Output the (X, Y) coordinate of the center of the cell containing the given text.  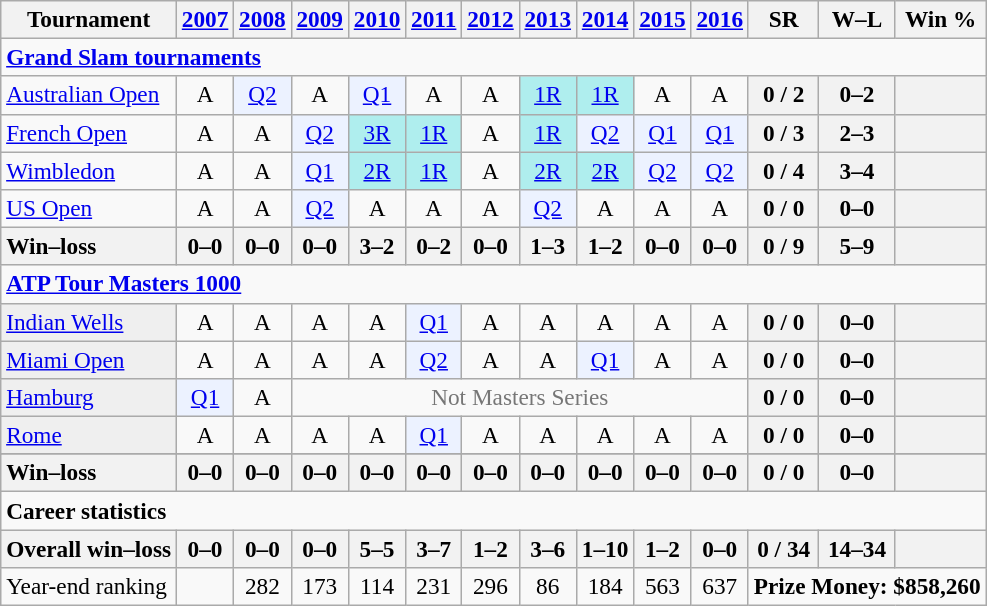
2007 (204, 19)
86 (548, 586)
3–2 (376, 246)
184 (604, 586)
282 (262, 586)
637 (720, 586)
2011 (434, 19)
Career statistics (494, 510)
Win % (940, 19)
Indian Wells (89, 322)
Australian Open (89, 95)
0 / 9 (784, 246)
0 / 34 (784, 548)
Hamburg (89, 397)
0 / 2 (784, 95)
114 (376, 586)
2010 (376, 19)
2015 (662, 19)
Wimbledon (89, 170)
2008 (262, 19)
3–6 (548, 548)
2–3 (857, 133)
5–9 (857, 246)
2012 (490, 19)
2013 (548, 19)
Year-end ranking (89, 586)
563 (662, 586)
2009 (320, 19)
Not Masters Series (520, 397)
Prize Money: $858,260 (867, 586)
5–5 (376, 548)
0 / 3 (784, 133)
Overall win–loss (89, 548)
1–3 (548, 246)
296 (490, 586)
Miami Open (89, 359)
3–7 (434, 548)
French Open (89, 133)
ATP Tour Masters 1000 (494, 284)
2014 (604, 19)
1–10 (604, 548)
W–L (857, 19)
SR (784, 19)
14–34 (857, 548)
0 / 4 (784, 170)
US Open (89, 208)
Grand Slam tournaments (494, 57)
173 (320, 586)
231 (434, 586)
Rome (89, 435)
2016 (720, 19)
3–4 (857, 170)
3R (376, 133)
Tournament (89, 19)
